Scan for the cell matching the given text and deliver its (X, Y) coordinate at center. 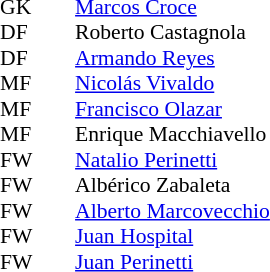
Roberto Castagnola (172, 33)
Albérico Zabaleta (172, 185)
Natalio Perinetti (172, 160)
Francisco Olazar (172, 109)
Juan Hospital (172, 237)
Enrique Macchiavello (172, 135)
Nicolás Vivaldo (172, 83)
Armando Reyes (172, 58)
Alberto Marcovecchio (172, 211)
